Locate the cell with the specified text and output its (x, y) center coordinate. 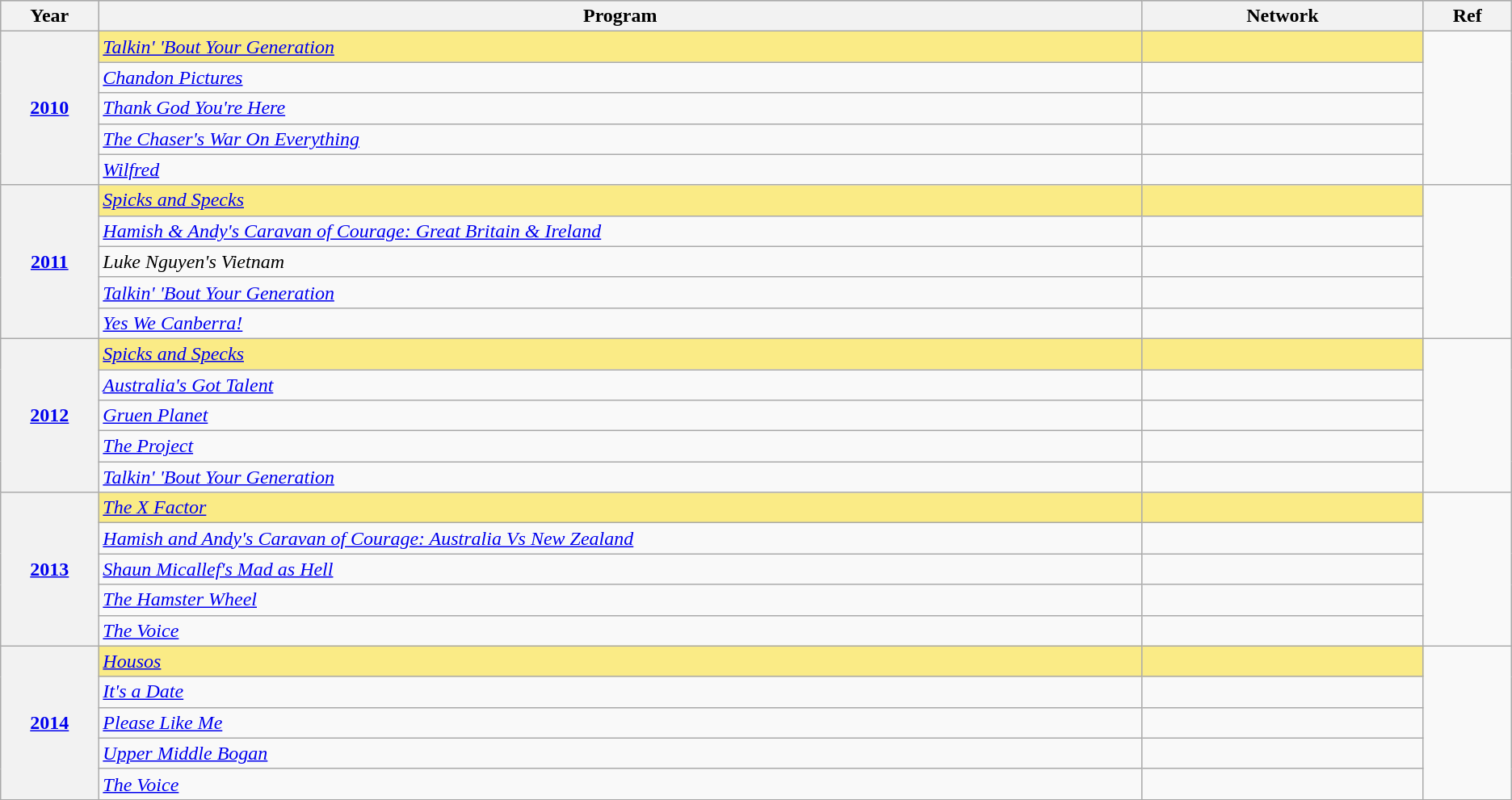
Chandon Pictures (620, 77)
Wilfred (620, 170)
Hamish and Andy's Caravan of Courage: Australia Vs New Zealand (620, 538)
Australia's Got Talent (620, 385)
The X Factor (620, 508)
Please Like Me (620, 723)
Program (620, 16)
Upper Middle Bogan (620, 753)
The Project (620, 446)
2010 (50, 108)
The Chaser's War On Everything (620, 139)
2011 (50, 262)
Housos (620, 661)
Hamish & Andy's Caravan of Courage: Great Britain & Ireland (620, 231)
Gruen Planet (620, 416)
2013 (50, 569)
Thank God You're Here (620, 108)
Shaun Micallef's Mad as Hell (620, 569)
Ref (1467, 16)
2014 (50, 723)
The Hamster Wheel (620, 600)
2012 (50, 415)
Network (1283, 16)
It's a Date (620, 692)
Year (50, 16)
Yes We Canberra! (620, 323)
Luke Nguyen's Vietnam (620, 262)
